Find where the given text appears and provide that cell's center as (X, Y) coordinate. 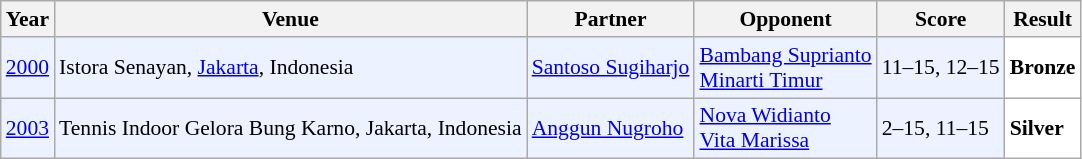
2000 (28, 68)
Score (941, 19)
Tennis Indoor Gelora Bung Karno, Jakarta, Indonesia (290, 128)
Silver (1043, 128)
Bronze (1043, 68)
Santoso Sugiharjo (611, 68)
Year (28, 19)
Nova Widianto Vita Marissa (785, 128)
2–15, 11–15 (941, 128)
Bambang Suprianto Minarti Timur (785, 68)
2003 (28, 128)
11–15, 12–15 (941, 68)
Anggun Nugroho (611, 128)
Result (1043, 19)
Venue (290, 19)
Istora Senayan, Jakarta, Indonesia (290, 68)
Opponent (785, 19)
Partner (611, 19)
